Capture the cell that displays the provided text and extract its (x, y) central coordinate. 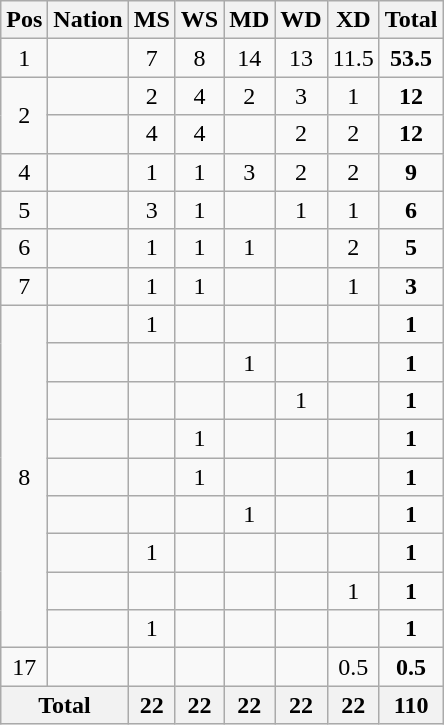
WD (301, 20)
11.5 (353, 58)
53.5 (411, 58)
9 (411, 172)
13 (301, 58)
MD (250, 20)
WS (199, 20)
110 (411, 705)
XD (353, 20)
MS (152, 20)
Nation (88, 20)
Pos (24, 20)
17 (24, 667)
14 (250, 58)
